Extract the (X, Y) coordinate from the center of the cell holding the provided text.  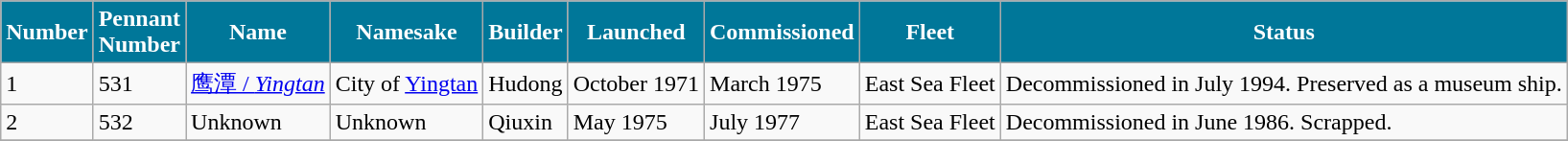
Status (1283, 33)
Launched (636, 33)
1 (47, 84)
Builder (526, 33)
Decommissioned in July 1994. Preserved as a museum ship. (1283, 84)
March 1975 (783, 84)
2 (47, 122)
Pennant Number (139, 33)
July 1977 (783, 122)
October 1971 (636, 84)
City of Yingtan (407, 84)
鹰潭 / Yingtan (259, 84)
Decommissioned in June 1986. Scrapped. (1283, 122)
Qiuxin (526, 122)
531 (139, 84)
May 1975 (636, 122)
532 (139, 122)
Namesake (407, 33)
Hudong (526, 84)
Commissioned (783, 33)
Number (47, 33)
Name (259, 33)
Fleet (930, 33)
